Determine the (X, Y) coordinate at the center of the cell enclosing the given text.  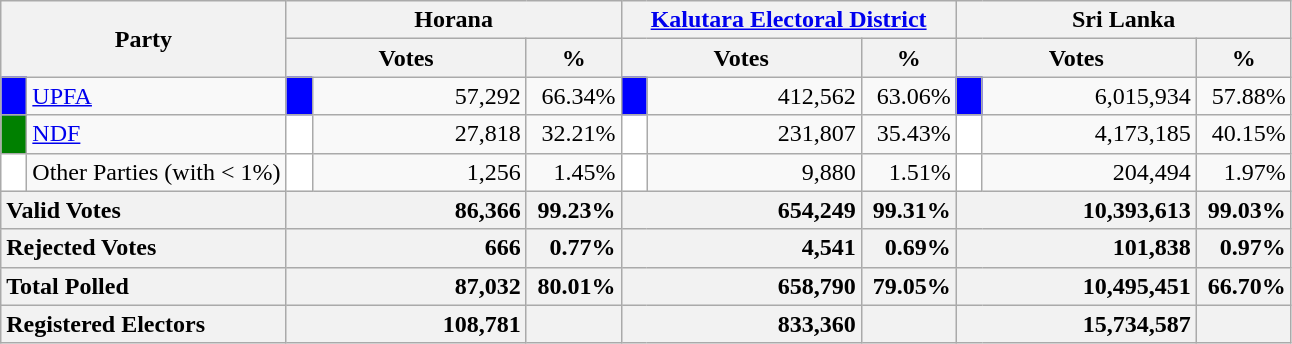
Registered Electors (144, 324)
1.51% (908, 172)
0.97% (1244, 248)
86,366 (406, 210)
4,173,185 (1089, 134)
9,880 (754, 172)
99.23% (574, 210)
Party (144, 39)
57.88% (1244, 96)
Kalutara Electoral District (788, 20)
Total Polled (144, 286)
1,256 (419, 172)
66.34% (574, 96)
1.45% (574, 172)
231,807 (754, 134)
66.70% (1244, 286)
NDF (156, 134)
79.05% (908, 286)
99.03% (1244, 210)
654,249 (741, 210)
0.77% (574, 248)
0.69% (908, 248)
108,781 (406, 324)
10,495,451 (1076, 286)
80.01% (574, 286)
Other Parties (with < 1%) (156, 172)
Rejected Votes (144, 248)
204,494 (1089, 172)
Valid Votes (144, 210)
87,032 (406, 286)
15,734,587 (1076, 324)
412,562 (754, 96)
27,818 (419, 134)
101,838 (1076, 248)
6,015,934 (1089, 96)
Horana (454, 20)
40.15% (1244, 134)
UPFA (156, 96)
1.97% (1244, 172)
666 (406, 248)
658,790 (741, 286)
10,393,613 (1076, 210)
63.06% (908, 96)
833,360 (741, 324)
99.31% (908, 210)
32.21% (574, 134)
Sri Lanka (1124, 20)
57,292 (419, 96)
35.43% (908, 134)
4,541 (741, 248)
